Pinpoint the cell where the given text exists, returning its [X, Y] midpoint coordinate. 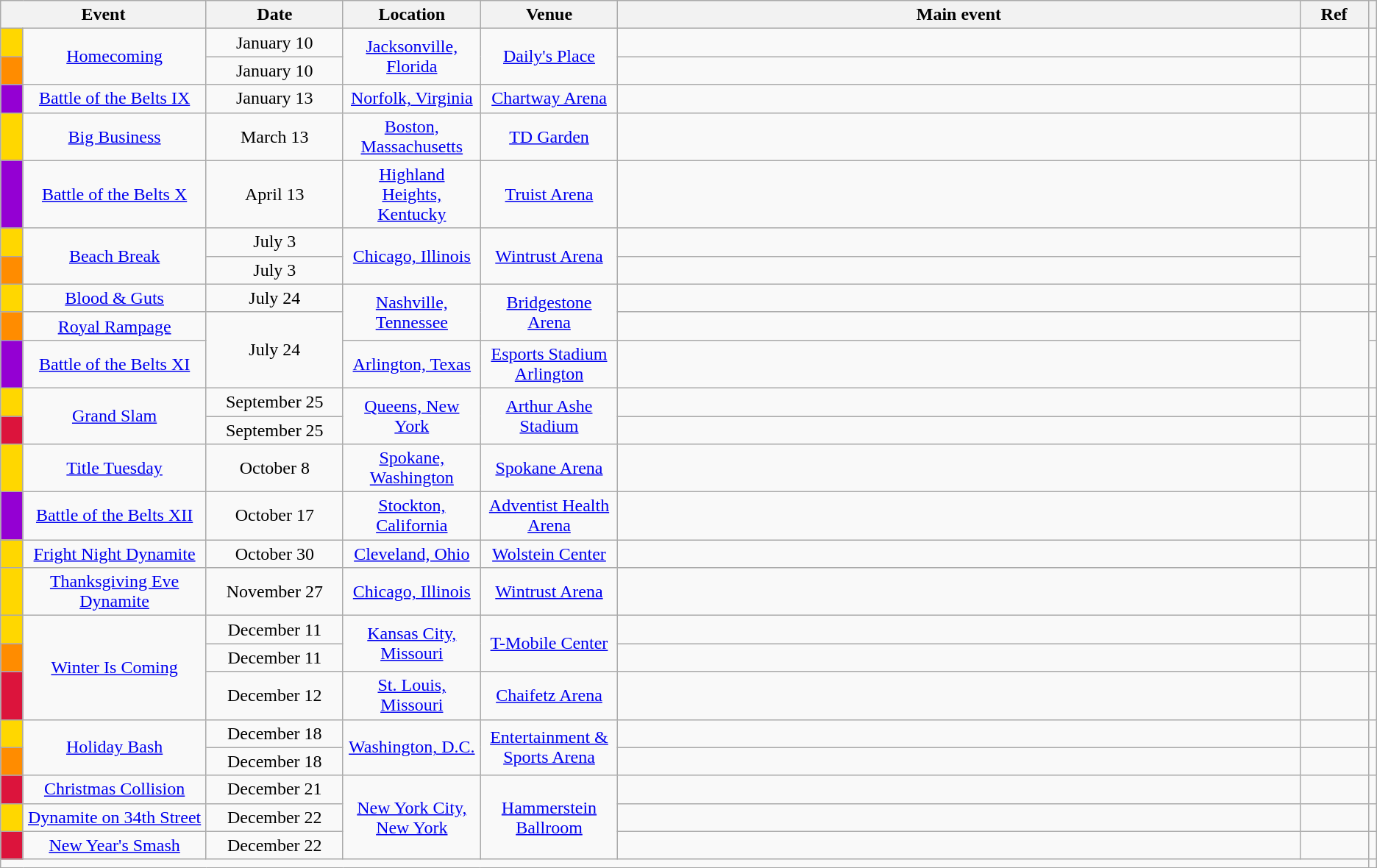
October 30 [274, 554]
Ref [1334, 15]
Entertainment & Sports Arena [549, 747]
Adventist Health Arena [549, 516]
Jacksonville, Florida [412, 57]
January 13 [274, 99]
Daily's Place [549, 57]
Stockton, California [412, 516]
Wolstein Center [549, 554]
Christmas Collision [115, 789]
Big Business [115, 137]
Washington, D.C. [412, 747]
Beach Break [115, 256]
Thanksgiving Eve Dynamite [115, 591]
Date [274, 15]
March 13 [274, 137]
Title Tuesday [115, 468]
Hammerstein Ballroom [549, 817]
Winter Is Coming [115, 668]
Queens, New York [412, 416]
Cleveland, Ohio [412, 554]
Truist Arena [549, 194]
Event [103, 15]
Venue [549, 15]
Battle of the Belts XII [115, 516]
Norfolk, Virginia [412, 99]
Highland Heights, Kentucky [412, 194]
Esports Stadium Arlington [549, 363]
Grand Slam [115, 416]
October 8 [274, 468]
Fright Night Dynamite [115, 554]
October 17 [274, 516]
Bridgestone Arena [549, 312]
Nashville, Tennessee [412, 312]
April 13 [274, 194]
New Year's Smash [115, 845]
Arlington, Texas [412, 363]
New York City, New York [412, 817]
November 27 [274, 591]
Chaifetz Arena [549, 696]
TD Garden [549, 137]
Boston, Massachusetts [412, 137]
Kansas City, Missouri [412, 644]
Spokane, Washington [412, 468]
T-Mobile Center [549, 644]
Royal Rampage [115, 326]
December 21 [274, 789]
Battle of the Belts IX [115, 99]
Arthur Ashe Stadium [549, 416]
Holiday Bash [115, 747]
December 12 [274, 696]
Dynamite on 34th Street [115, 817]
Battle of the Belts XI [115, 363]
Location [412, 15]
Blood & Guts [115, 298]
Main event [959, 15]
St. Louis, Missouri [412, 696]
Spokane Arena [549, 468]
Homecoming [115, 57]
Chartway Arena [549, 99]
Battle of the Belts X [115, 194]
